Identify which cell holds the provided text, then report its (X, Y) central coordinate. 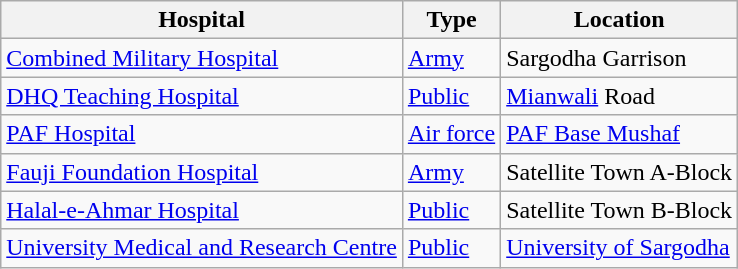
Halal-e-Ahmar Hospital (202, 210)
Satellite Town B-Block (620, 210)
PAF Base Mushaf (620, 134)
Combined Military Hospital (202, 58)
Location (620, 20)
DHQ Teaching Hospital (202, 96)
Satellite Town A-Block (620, 172)
Air force (451, 134)
PAF Hospital (202, 134)
University of Sargodha (620, 248)
Mianwali Road (620, 96)
Fauji Foundation Hospital (202, 172)
Sargodha Garrison (620, 58)
University Medical and Research Centre (202, 248)
Hospital (202, 20)
Type (451, 20)
